Provide the [X, Y] coordinate of the cell's center where the given text is located.  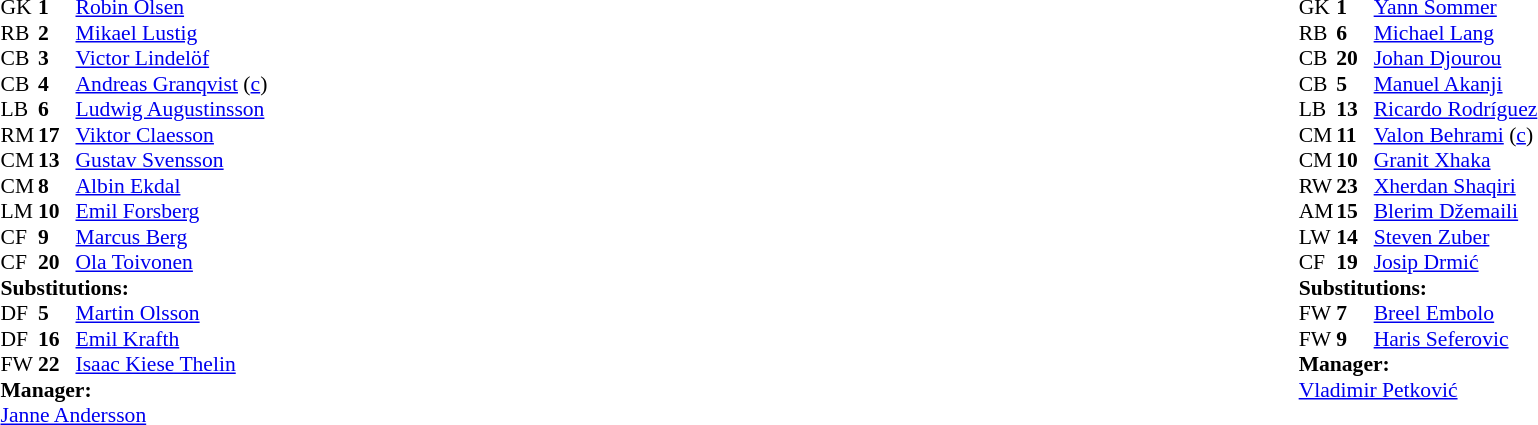
Emil Forsberg [172, 211]
2 [57, 33]
17 [57, 135]
Xherdan Shaqiri [1456, 186]
Isaac Kiese Thelin [172, 365]
Gustav Svensson [172, 161]
Viktor Claesson [172, 135]
4 [57, 84]
LW [1318, 237]
Martin Olsson [172, 313]
Manuel Akanji [1456, 84]
Haris Seferovic [1456, 339]
Andreas Granqvist (c) [172, 84]
RW [1318, 186]
8 [57, 186]
3 [57, 59]
Victor Lindelöf [172, 59]
Ola Toivonen [172, 263]
AM [1318, 211]
11 [1355, 135]
Ludwig Augustinsson [172, 109]
16 [57, 339]
LM [19, 211]
Steven Zuber [1456, 237]
Granit Xhaka [1456, 161]
7 [1355, 313]
22 [57, 365]
Breel Embolo [1456, 313]
15 [1355, 211]
Albin Ekdal [172, 186]
Vladimir Petković [1418, 390]
RM [19, 135]
Emil Krafth [172, 339]
23 [1355, 186]
14 [1355, 237]
Mikael Lustig [172, 33]
Ricardo Rodríguez [1456, 109]
Michael Lang [1456, 33]
Blerim Džemaili [1456, 211]
19 [1355, 263]
Marcus Berg [172, 237]
Valon Behrami (c) [1456, 135]
Johan Djourou [1456, 59]
Josip Drmić [1456, 263]
